Locate the cell with the specified text and output its [X, Y] center coordinate. 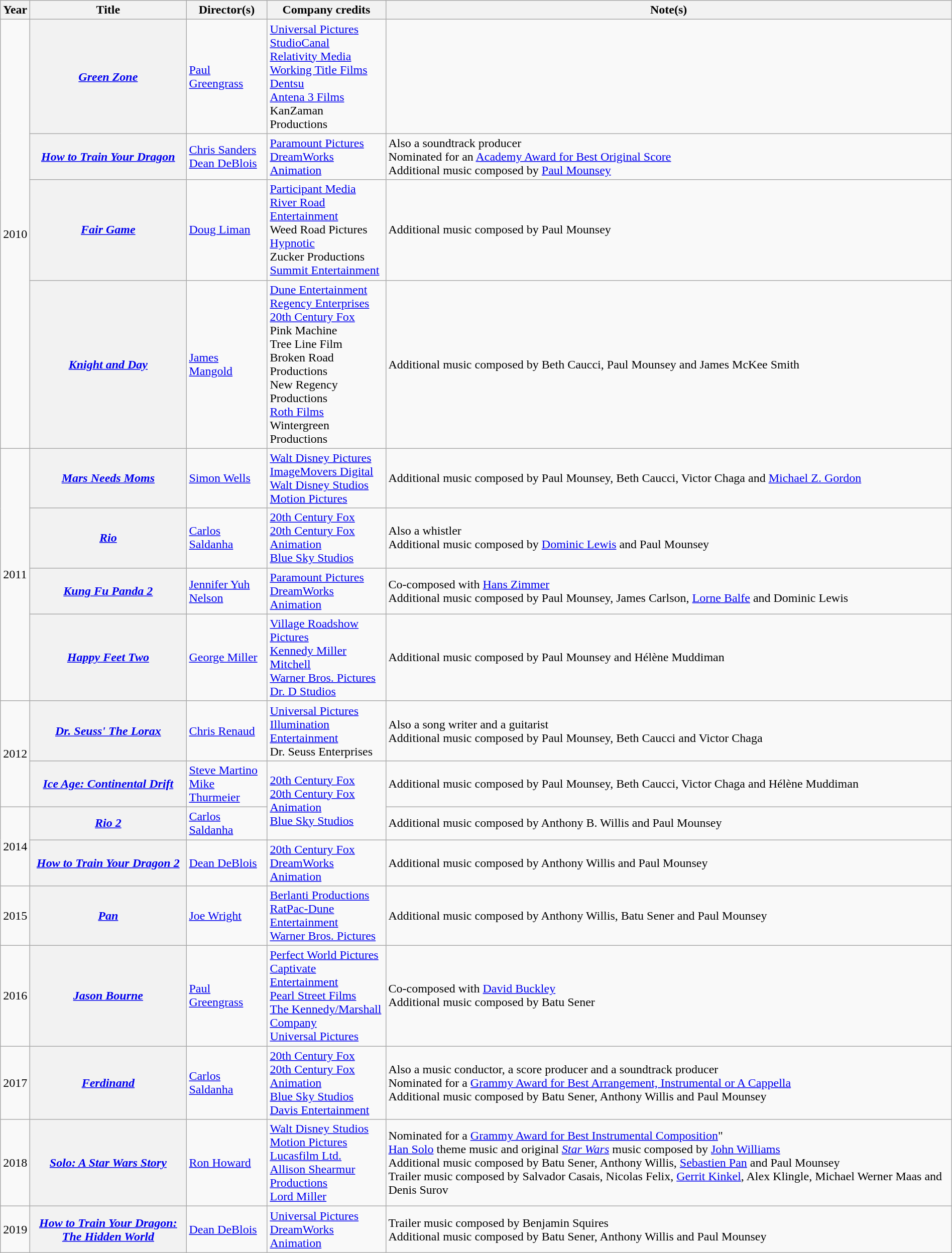
Also a song writer and a guitaristAdditional music composed by Paul Mounsey, Beth Caucci and Victor Chaga [669, 731]
Additional music composed by Paul Mounsey and Hélène Muddiman [669, 658]
Walt Disney Studios Motion PicturesLucasfilm Ltd.Allison Shearmur ProductionsLord Miller [326, 1163]
2019 [15, 1229]
Additional music composed by Anthony Willis and Paul Mounsey [669, 862]
Also a soundtrack producerNominated for an Academy Award for Best Original ScoreAdditional music composed by Paul Mounsey [669, 157]
Year [15, 10]
Ice Age: Continental Drift [108, 784]
Walt Disney PicturesImageMovers DigitalWalt Disney Studios Motion Pictures [326, 478]
Co-composed with Hans ZimmerAdditional music composed by Paul Mounsey, James Carlson, Lorne Balfe and Dominic Lewis [669, 591]
Dr. Seuss' The Lorax [108, 731]
Solo: A Star Wars Story [108, 1163]
Universal PicturesIllumination EntertainmentDr. Seuss Enterprises [326, 731]
Company credits [326, 10]
James Mangold [227, 364]
Rio [108, 538]
2015 [15, 916]
Additional music composed by Anthony B. Willis and Paul Mounsey [669, 823]
Joe Wright [227, 916]
Universal PicturesStudioCanalRelativity MediaWorking Title FilmsDentsuAntena 3 FilmsKanZaman Productions [326, 76]
Title [108, 10]
2011 [15, 574]
Mars Needs Moms [108, 478]
How to Train Your Dragon [108, 157]
Jennifer Yuh Nelson [227, 591]
Director(s) [227, 10]
How to Train Your Dragon: The Hidden World [108, 1229]
Pan [108, 916]
20th Century FoxDreamWorks Animation [326, 862]
Berlanti ProductionsRatPac-Dune EntertainmentWarner Bros. Pictures [326, 916]
Also a whistlerAdditional music composed by Dominic Lewis and Paul Mounsey [669, 538]
2010 [15, 234]
Chris Renaud [227, 731]
Co-composed with David BuckleyAdditional music composed by Batu Sener [669, 996]
20th Century Fox20th Century Fox AnimationBlue Sky StudiosDavis Entertainment [326, 1083]
Green Zone [108, 76]
Perfect World PicturesCaptivate EntertainmentPearl Street FilmsThe Kennedy/Marshall CompanyUniversal Pictures [326, 996]
Jason Bourne [108, 996]
2017 [15, 1083]
Knight and Day [108, 364]
2016 [15, 996]
Additional music composed by Paul Mounsey, Beth Caucci, Victor Chaga and Hélène Muddiman [669, 784]
2012 [15, 754]
Chris SandersDean DeBlois [227, 157]
Doug Liman [227, 230]
Fair Game [108, 230]
How to Train Your Dragon 2 [108, 862]
Trailer music composed by Benjamin SquiresAdditional music composed by Batu Sener, Anthony Willis and Paul Mounsey [669, 1229]
Additional music composed by Paul Mounsey, Beth Caucci, Victor Chaga and Michael Z. Gordon [669, 478]
Happy Feet Two [108, 658]
Simon Wells [227, 478]
Universal PicturesDreamWorks Animation [326, 1229]
Additional music composed by Beth Caucci, Paul Mounsey and James McKee Smith [669, 364]
Note(s) [669, 10]
2014 [15, 846]
Kung Fu Panda 2 [108, 591]
George Miller [227, 658]
Additional music composed by Paul Mounsey [669, 230]
Ferdinand [108, 1083]
Village Roadshow PicturesKennedy Miller MitchellWarner Bros. PicturesDr. D Studios [326, 658]
Steve MartinoMike Thurmeier [227, 784]
2018 [15, 1163]
Participant MediaRiver Road EntertainmentWeed Road PicturesHypnoticZucker ProductionsSummit Entertainment [326, 230]
Additional music composed by Anthony Willis, Batu Sener and Paul Mounsey [669, 916]
Rio 2 [108, 823]
Ron Howard [227, 1163]
